Find where the given text appears and provide that cell's center as (X, Y) coordinate. 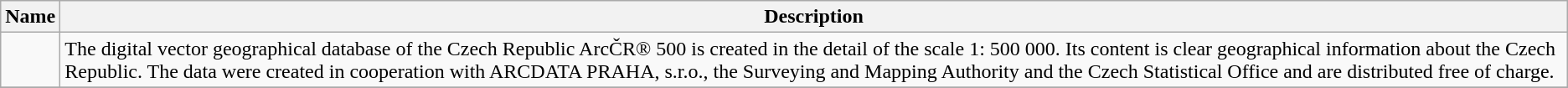
Name (30, 17)
Description (814, 17)
